Determine the (X, Y) coordinate at the center of the cell enclosing the given text.  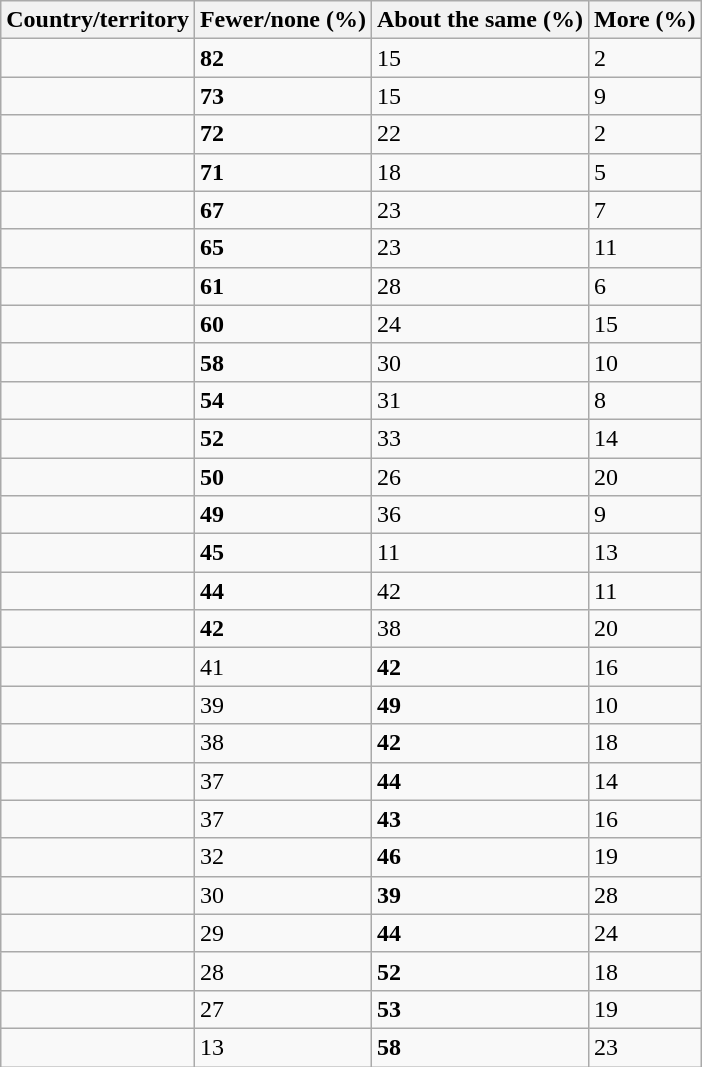
46 (480, 857)
26 (480, 477)
About the same (%) (480, 20)
32 (282, 857)
82 (282, 58)
67 (282, 210)
45 (282, 553)
43 (480, 819)
22 (480, 134)
29 (282, 933)
Fewer/none (%) (282, 20)
5 (644, 172)
71 (282, 172)
6 (644, 286)
72 (282, 134)
60 (282, 324)
41 (282, 667)
73 (282, 96)
33 (480, 438)
8 (644, 400)
50 (282, 477)
7 (644, 210)
53 (480, 1009)
36 (480, 515)
61 (282, 286)
More (%) (644, 20)
65 (282, 248)
54 (282, 400)
Country/territory (98, 20)
27 (282, 1009)
31 (480, 400)
